Identify which cell holds the provided text, then report its (X, Y) central coordinate. 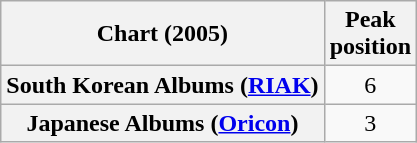
6 (370, 85)
Peakposition (370, 34)
Chart (2005) (162, 34)
Japanese Albums (Oricon) (162, 123)
South Korean Albums (RIAK) (162, 85)
3 (370, 123)
